Find where the given text appears and provide that cell's center as [x, y] coordinate. 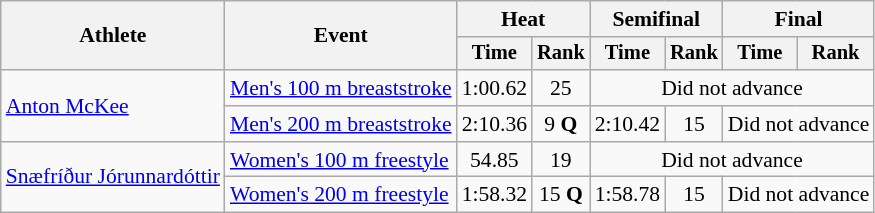
15 Q [561, 195]
19 [561, 160]
Semifinal [656, 19]
Men's 200 m breaststroke [341, 124]
Men's 100 m breaststroke [341, 88]
Anton McKee [113, 106]
54.85 [494, 160]
9 Q [561, 124]
2:10.36 [494, 124]
Heat [524, 19]
Event [341, 36]
Snæfríður Jórunnardóttir [113, 178]
Women's 100 m freestyle [341, 160]
1:00.62 [494, 88]
Women's 200 m freestyle [341, 195]
1:58.78 [628, 195]
Athlete [113, 36]
Final [799, 19]
1:58.32 [494, 195]
25 [561, 88]
2:10.42 [628, 124]
